Locate the cell with the specified text and output its (X, Y) center coordinate. 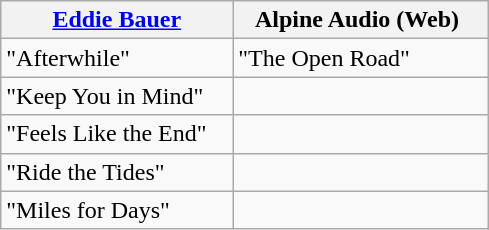
Alpine Audio (Web) (361, 20)
"Miles for Days" (117, 210)
"Ride the Tides" (117, 172)
Eddie Bauer (117, 20)
"Keep You in Mind" (117, 96)
"The Open Road" (361, 58)
"Feels Like the End" (117, 134)
"Afterwhile" (117, 58)
